Output the [x, y] coordinate of the center of the cell containing the given text.  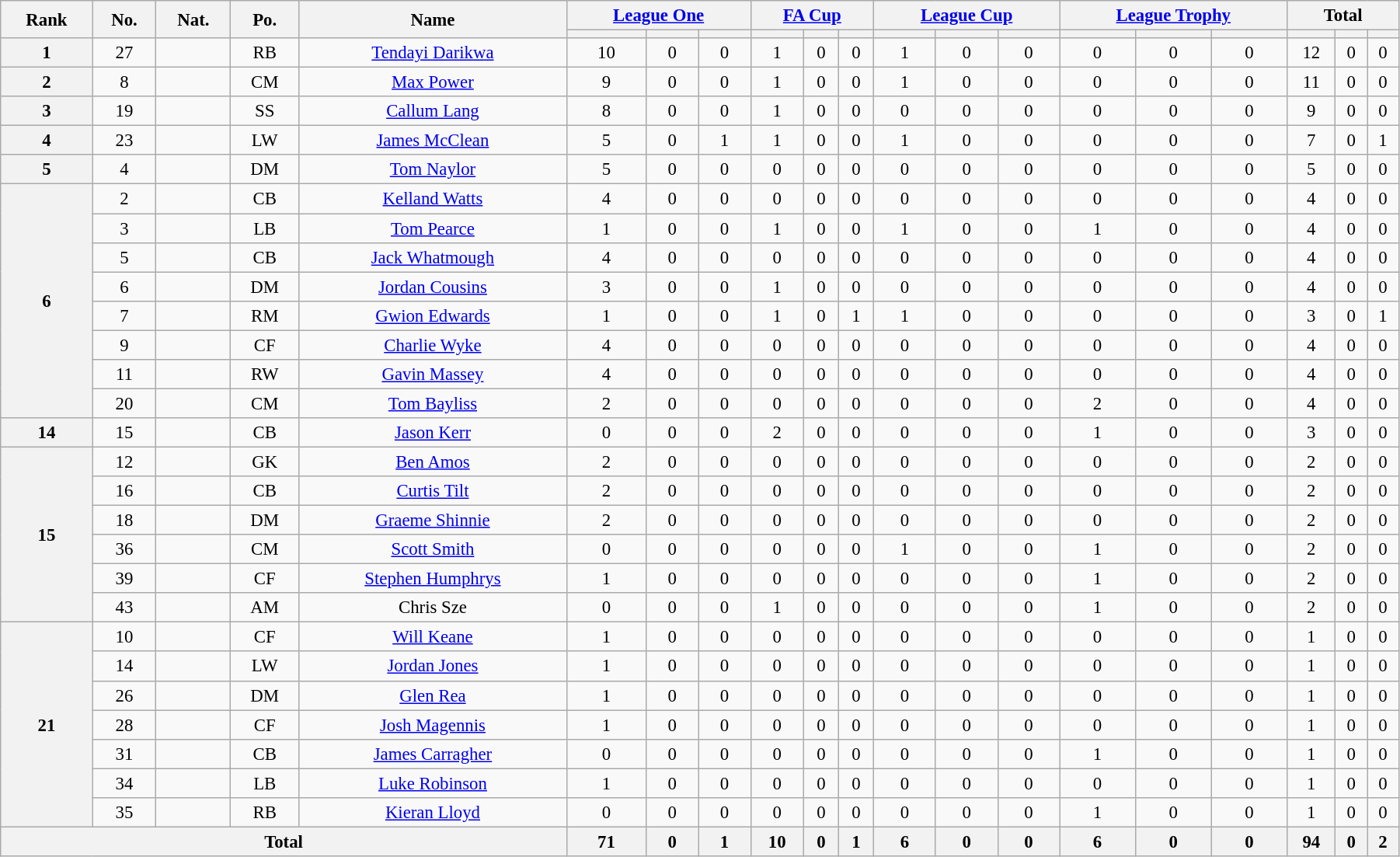
Chris Sze [434, 608]
71 [606, 841]
James Carragher [434, 754]
Jordan Cousins [434, 287]
Graeme Shinnie [434, 521]
Jack Whatmough [434, 257]
Tom Naylor [434, 170]
Po. [265, 19]
19 [124, 111]
34 [124, 783]
League Trophy [1173, 16]
Kelland Watts [434, 199]
Glen Rea [434, 695]
RW [265, 375]
20 [124, 403]
23 [124, 141]
Name [434, 19]
Nat. [193, 19]
16 [124, 491]
18 [124, 521]
21 [47, 724]
James McClean [434, 141]
GK [265, 462]
Callum Lang [434, 111]
RM [265, 315]
Curtis Tilt [434, 491]
Gavin Massey [434, 375]
Luke Robinson [434, 783]
SS [265, 111]
39 [124, 579]
Rank [47, 19]
Jason Kerr [434, 433]
Tom Bayliss [434, 403]
FA Cup [813, 16]
League One [659, 16]
28 [124, 725]
Kieran Lloyd [434, 813]
27 [124, 53]
Tom Pearce [434, 228]
35 [124, 813]
Josh Magennis [434, 725]
AM [265, 608]
43 [124, 608]
Charlie Wyke [434, 345]
Max Power [434, 82]
No. [124, 19]
Stephen Humphrys [434, 579]
Jordan Jones [434, 667]
94 [1311, 841]
Gwion Edwards [434, 315]
31 [124, 754]
26 [124, 695]
Tendayi Darikwa [434, 53]
36 [124, 549]
League Cup [966, 16]
Ben Amos [434, 462]
Will Keane [434, 637]
Scott Smith [434, 549]
